Extract the (X, Y) coordinate from the center of the cell holding the provided text.  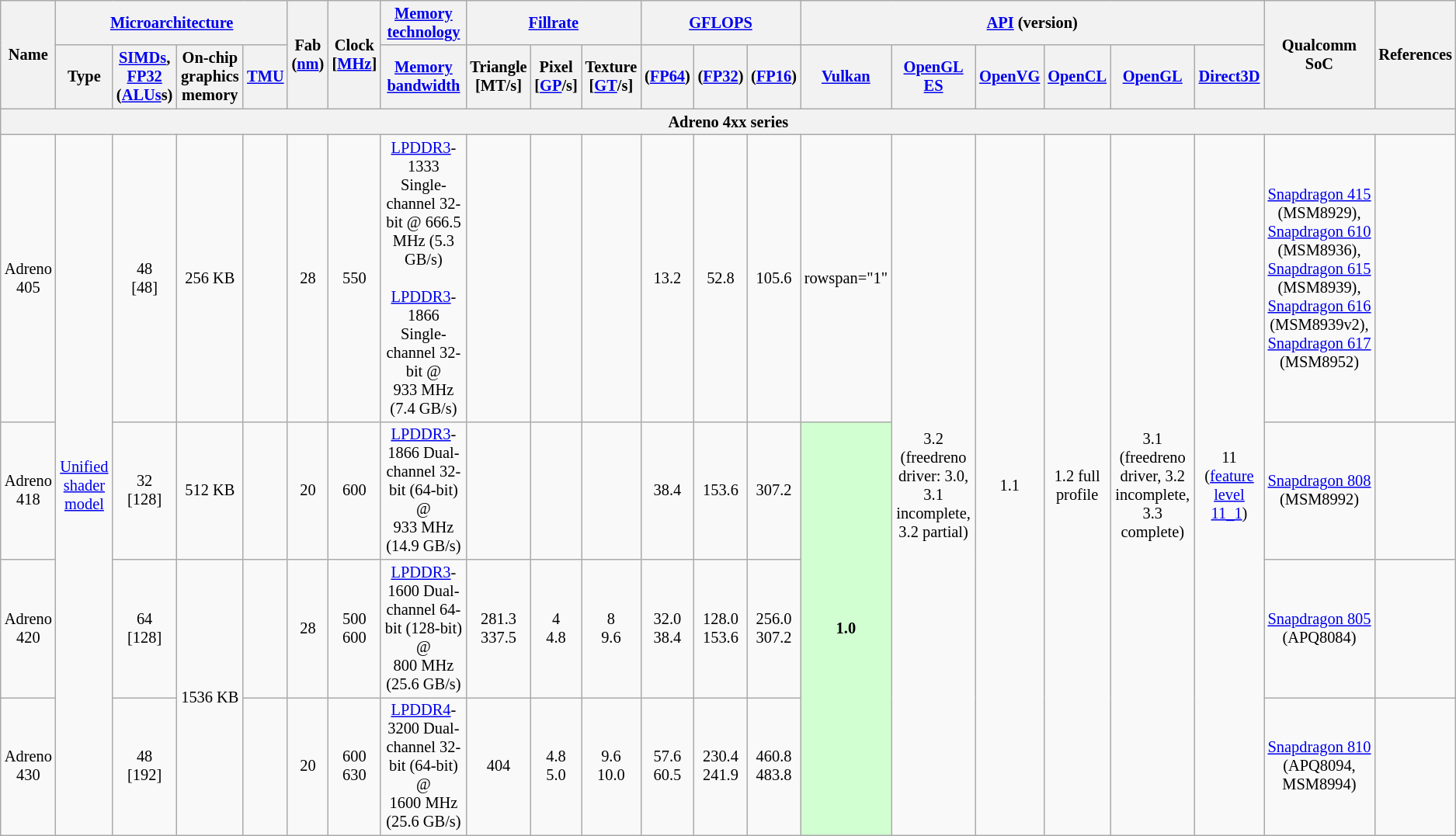
48[48] (144, 278)
(FP32) (721, 77)
44.8 (556, 629)
307.2 (773, 491)
3.2 (freedreno driver: 3.0, 3.1 incomplete, 3.2 partial) (933, 484)
Memory bandwidth (423, 77)
OpenVG (1009, 77)
OpenCL (1077, 77)
Snapdragon 415 (MSM8929), Snapdragon 610 (MSM8936),Snapdragon 615 (MSM8939), Snapdragon 616 (MSM8939v2), Snapdragon 617 (MSM8952) (1320, 278)
11 (feature level 11_1) (1228, 484)
Snapdragon 810 (APQ8094, MSM8994) (1320, 766)
13.2 (668, 278)
230.4241.9 (721, 766)
1.2 full profile (1077, 484)
550 (354, 278)
Clock [MHz] (354, 54)
Type (84, 77)
LPDDR3-1866 Dual-channel 32-bit (64-bit) @ 933 MHz (14.9 GB/s) (423, 491)
Triangle[MT/s] (499, 77)
Adreno 4xx series (728, 122)
Adreno 420 (28, 629)
SIMDs, FP32(ALUss) (144, 77)
64[128] (144, 629)
LPDDR3-1600 Dual-channel 64-bit (128-bit) @ 800 MHz (25.6 GB/s) (423, 629)
1.1 (1009, 484)
Vulkan (846, 77)
32[128] (144, 491)
4.85.0 (556, 766)
Adreno 430 (28, 766)
OpenGL (1152, 77)
GFLOPS (721, 23)
Snapdragon 805 (APQ8084) (1320, 629)
References (1415, 54)
281.3337.5 (499, 629)
89.6 (611, 629)
32.038.4 (668, 629)
3.1 (freedreno driver, 3.2 incomplete, 3.3 complete) (1152, 484)
Direct3D (1228, 77)
rowspan="1" (846, 278)
Microarchitecture (172, 23)
Name (28, 54)
1536 KB (210, 697)
512 KB (210, 491)
Adreno 418 (28, 491)
API (version) (1033, 23)
Memory technology (423, 23)
OpenGL ES (933, 77)
48[192] (144, 766)
(FP16) (773, 77)
Unified shader model (84, 484)
LPDDR4-3200 Dual-channel 32-bit (64-bit) @ 1600 MHz (25.6 GB/s) (423, 766)
9.610.0 (611, 766)
Texture[GT/s] (611, 77)
Adreno 405 (28, 278)
Qualcomm SoC (1320, 54)
38.4 (668, 491)
500600 (354, 629)
52.8 (721, 278)
(FP64) (668, 77)
404 (499, 766)
105.6 (773, 278)
600 (354, 491)
TMU (266, 77)
Fab (nm) (308, 54)
1.0 (846, 629)
153.6 (721, 491)
LPDDR3-1333 Single-channel 32-bit @ 666.5 MHz (5.3 GB/s)LPDDR3-1866 Single-channel 32-bit @ 933 MHz (7.4 GB/s) (423, 278)
128.0153.6 (721, 629)
Snapdragon 808 (MSM8992) (1320, 491)
Fillrate (554, 23)
Pixel[GP/s] (556, 77)
57.660.5 (668, 766)
256.0307.2 (773, 629)
600630 (354, 766)
460.8483.8 (773, 766)
On-chip graphics memory (210, 77)
256 KB (210, 278)
